Determine the [X, Y] coordinate at the center of the cell enclosing the given text.  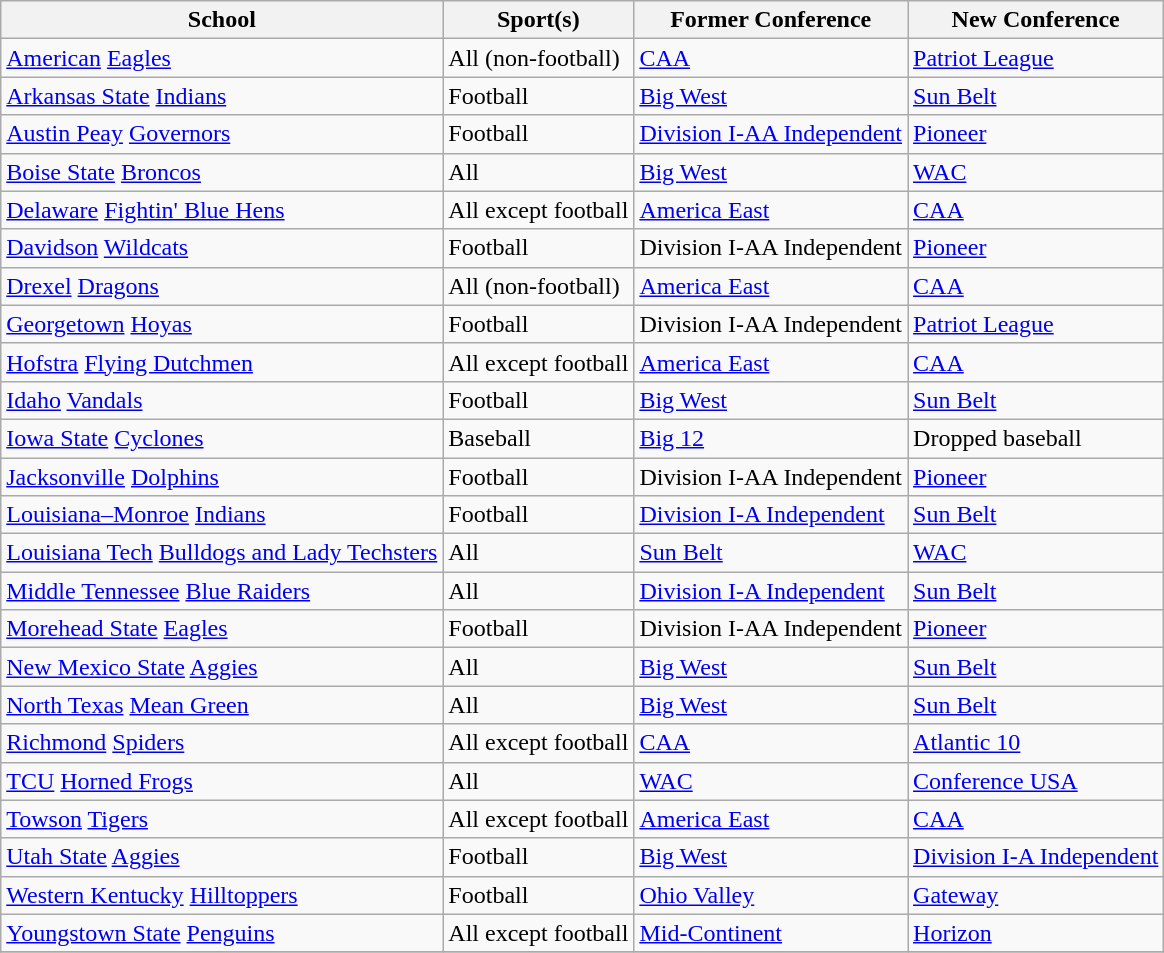
Arkansas State Indians [222, 96]
Conference USA [1036, 781]
Boise State Broncos [222, 172]
Sport(s) [538, 20]
Idaho Vandals [222, 400]
Hofstra Flying Dutchmen [222, 362]
Towson Tigers [222, 819]
TCU Horned Frogs [222, 781]
Horizon [1036, 933]
Dropped baseball [1036, 438]
Iowa State Cyclones [222, 438]
Atlantic 10 [1036, 743]
Baseball [538, 438]
Middle Tennessee Blue Raiders [222, 591]
Jacksonville Dolphins [222, 477]
North Texas Mean Green [222, 705]
American Eagles [222, 58]
Mid-Continent [771, 933]
Richmond Spiders [222, 743]
Morehead State Eagles [222, 629]
Ohio Valley [771, 895]
New Conference [1036, 20]
Western Kentucky Hilltoppers [222, 895]
Drexel Dragons [222, 286]
Georgetown Hoyas [222, 324]
Austin Peay Governors [222, 134]
Davidson Wildcats [222, 248]
Gateway [1036, 895]
Louisiana–Monroe Indians [222, 515]
School [222, 20]
Delaware Fightin' Blue Hens [222, 210]
Louisiana Tech Bulldogs and Lady Techsters [222, 553]
Utah State Aggies [222, 857]
Former Conference [771, 20]
Youngstown State Penguins [222, 933]
New Mexico State Aggies [222, 667]
Big 12 [771, 438]
